Search for the cell housing the specified text and yield its (X, Y) center coordinate. 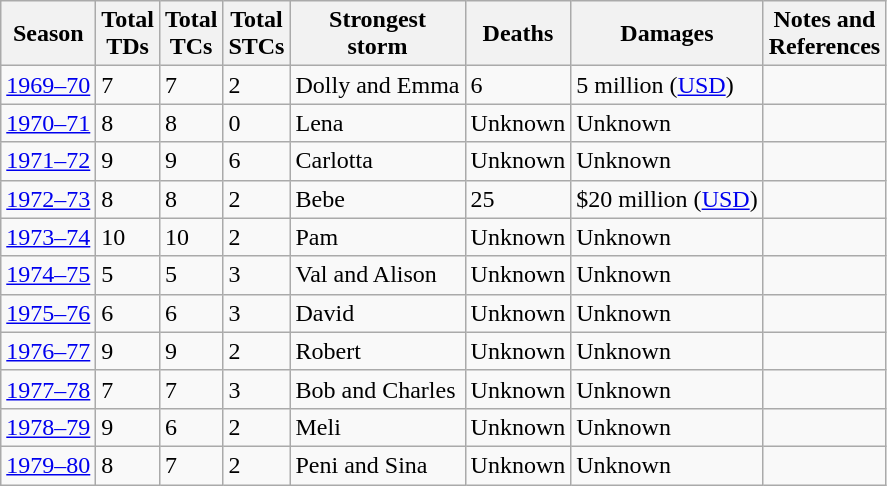
David (378, 313)
Damages (667, 34)
Meli (378, 427)
Bob and Charles (378, 389)
1969–70 (48, 85)
1971–72 (48, 161)
Dolly and Emma (378, 85)
Deaths (518, 34)
Peni and Sina (378, 465)
TotalTDs (128, 34)
1970–71 (48, 123)
Carlotta (378, 161)
Season (48, 34)
Lena (378, 123)
1975–76 (48, 313)
1973–74 (48, 237)
Strongeststorm (378, 34)
25 (518, 199)
5 million (USD) (667, 85)
Bebe (378, 199)
1974–75 (48, 275)
0 (256, 123)
TotalTCs (191, 34)
Notes andReferences (824, 34)
1972–73 (48, 199)
1976–77 (48, 351)
$20 million (USD) (667, 199)
1978–79 (48, 427)
1977–78 (48, 389)
Robert (378, 351)
TotalSTCs (256, 34)
Val and Alison (378, 275)
1979–80 (48, 465)
Pam (378, 237)
